Scan for the cell matching the given text and deliver its [X, Y] coordinate at center. 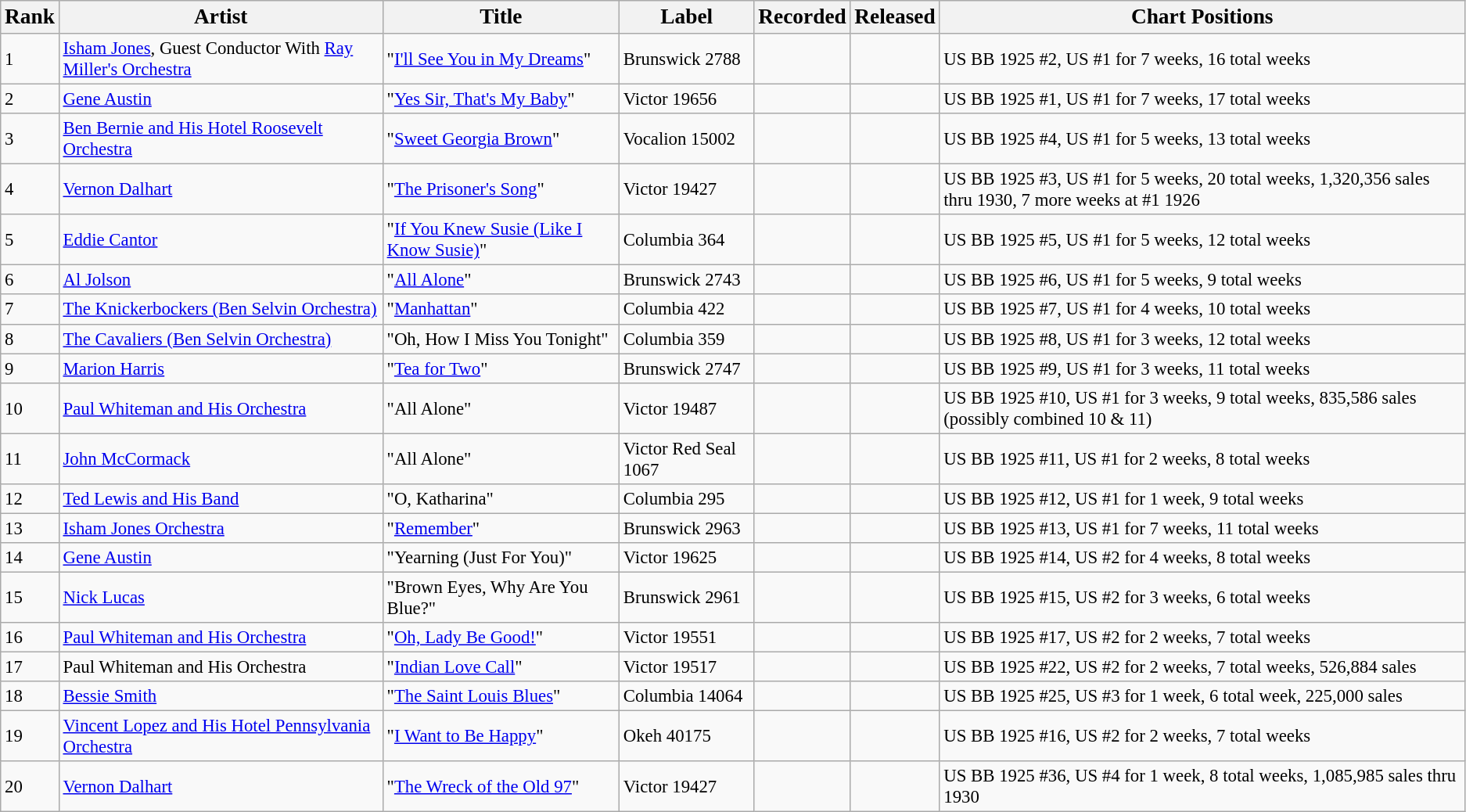
US BB 1925 #3, US #1 for 5 weeks, 20 total weeks, 1,320,356 sales thru 1930, 7 more weeks at #1 1926 [1202, 189]
US BB 1925 #15, US #2 for 3 weeks, 6 total weeks [1202, 598]
US BB 1925 #36, US #4 for 1 week, 8 total weeks, 1,085,985 sales thru 1930 [1202, 787]
6 [30, 280]
US BB 1925 #12, US #1 for 1 week, 9 total weeks [1202, 499]
The Knickerbockers (Ben Selvin Orchestra) [221, 310]
"Indian Love Call" [501, 667]
"Oh, How I Miss You Tonight" [501, 339]
US BB 1925 #4, US #1 for 5 weeks, 13 total weeks [1202, 139]
Bessie Smith [221, 696]
"The Prisoner's Song" [501, 189]
Released [895, 17]
Al Jolson [221, 280]
"Manhattan" [501, 310]
20 [30, 787]
11 [30, 458]
9 [30, 368]
3 [30, 139]
"Remember" [501, 528]
John McCormack [221, 458]
"I'll See You in My Dreams" [501, 59]
US BB 1925 #11, US #1 for 2 weeks, 8 total weeks [1202, 458]
US BB 1925 #1, US #1 for 7 weeks, 17 total weeks [1202, 99]
Artist [221, 17]
"Sweet Georgia Brown" [501, 139]
7 [30, 310]
US BB 1925 #7, US #1 for 4 weeks, 10 total weeks [1202, 310]
Marion Harris [221, 368]
US BB 1925 #22, US #2 for 2 weeks, 7 total weeks, 526,884 sales [1202, 667]
"Yes Sir, That's My Baby" [501, 99]
"O, Katharina" [501, 499]
Vocalion 15002 [687, 139]
Eddie Cantor [221, 239]
Brunswick 2788 [687, 59]
13 [30, 528]
1 [30, 59]
10 [30, 408]
Columbia 364 [687, 239]
Columbia 14064 [687, 696]
Victor 19625 [687, 558]
US BB 1925 #10, US #1 for 3 weeks, 9 total weeks, 835,586 sales (possibly combined 10 & 11) [1202, 408]
Ted Lewis and His Band [221, 499]
Title [501, 17]
Recorded [803, 17]
Victor 19551 [687, 638]
US BB 1925 #16, US #2 for 2 weeks, 7 total weeks [1202, 737]
Brunswick 2963 [687, 528]
14 [30, 558]
5 [30, 239]
US BB 1925 #13, US #1 for 7 weeks, 11 total weeks [1202, 528]
Brunswick 2743 [687, 280]
"The Wreck of the Old 97" [501, 787]
"Brown Eyes, Why Are You Blue?" [501, 598]
US BB 1925 #14, US #2 for 4 weeks, 8 total weeks [1202, 558]
Ben Bernie and His Hotel Roosevelt Orchestra [221, 139]
2 [30, 99]
15 [30, 598]
US BB 1925 #17, US #2 for 2 weeks, 7 total weeks [1202, 638]
Brunswick 2747 [687, 368]
Columbia 422 [687, 310]
Victor 19517 [687, 667]
US BB 1925 #8, US #1 for 3 weeks, 12 total weeks [1202, 339]
16 [30, 638]
12 [30, 499]
The Cavaliers (Ben Selvin Orchestra) [221, 339]
8 [30, 339]
US BB 1925 #5, US #1 for 5 weeks, 12 total weeks [1202, 239]
Label [687, 17]
US BB 1925 #2, US #1 for 7 weeks, 16 total weeks [1202, 59]
Vincent Lopez and His Hotel Pennsylvania Orchestra [221, 737]
Victor 19487 [687, 408]
18 [30, 696]
17 [30, 667]
Victor 19656 [687, 99]
US BB 1925 #6, US #1 for 5 weeks, 9 total weeks [1202, 280]
"The Saint Louis Blues" [501, 696]
Isham Jones Orchestra [221, 528]
"Yearning (Just For You)" [501, 558]
Nick Lucas [221, 598]
Columbia 359 [687, 339]
Chart Positions [1202, 17]
Isham Jones, Guest Conductor With Ray Miller's Orchestra [221, 59]
"Tea for Two" [501, 368]
US BB 1925 #25, US #3 for 1 week, 6 total week, 225,000 sales [1202, 696]
Victor Red Seal 1067 [687, 458]
Okeh 40175 [687, 737]
"I Want to Be Happy" [501, 737]
Brunswick 2961 [687, 598]
US BB 1925 #9, US #1 for 3 weeks, 11 total weeks [1202, 368]
19 [30, 737]
4 [30, 189]
"Oh, Lady Be Good!" [501, 638]
Columbia 295 [687, 499]
"If You Knew Susie (Like I Know Susie)" [501, 239]
Rank [30, 17]
